For the text-containing cell, return its midpoint in [X, Y] coordinate format. 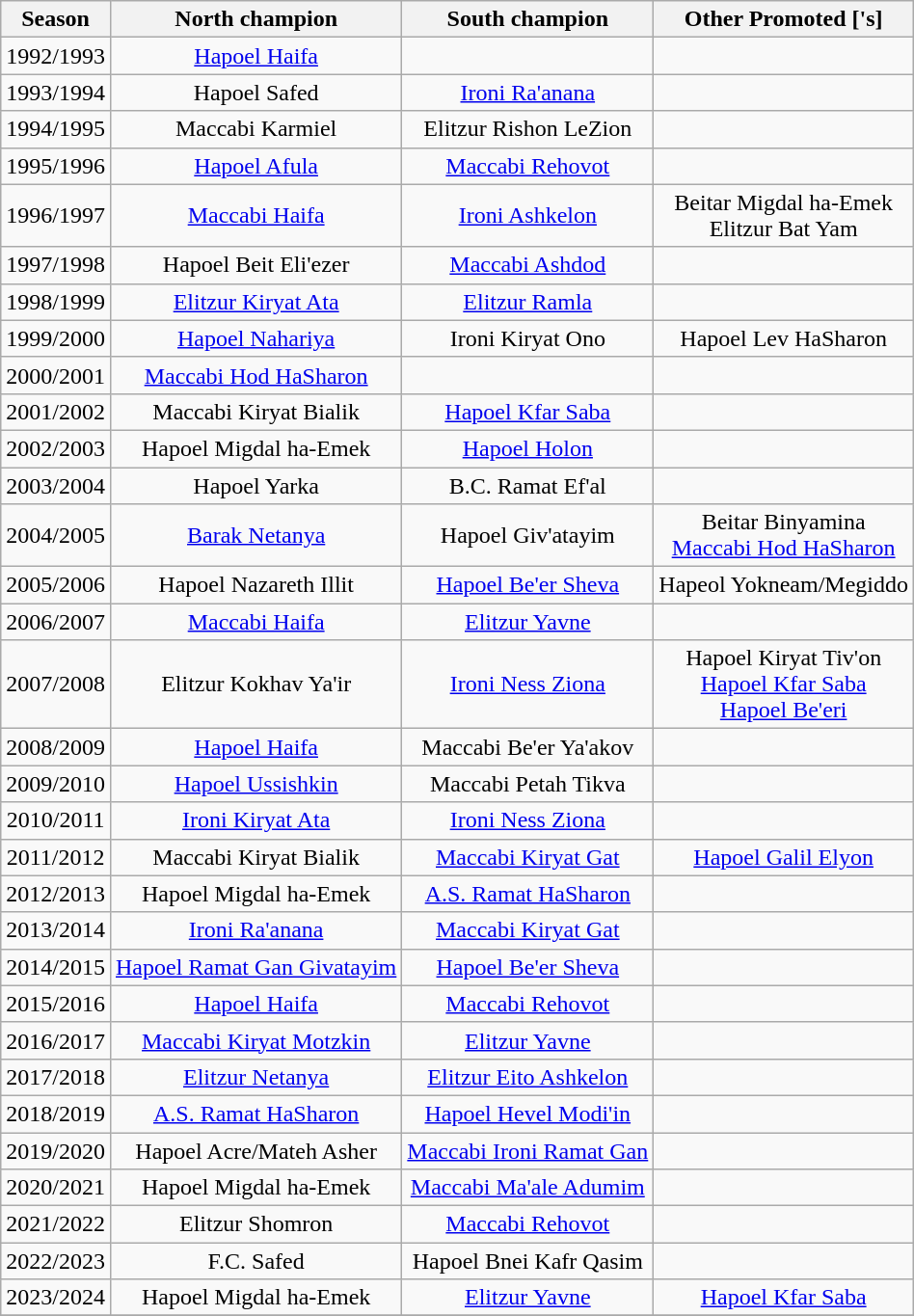
2016/2017 [56, 1040]
Maccabi Petah Tikva [528, 784]
1996/1997 [56, 216]
2020/2021 [56, 1188]
2023/2024 [56, 1298]
Hapoel Nahariya [255, 338]
Season [56, 19]
2021/2022 [56, 1224]
Elitzur Rishon LeZion [528, 129]
1998/1999 [56, 302]
Maccabi Kiryat Motzkin [255, 1040]
Maccabi Karmiel [255, 129]
Elitzur Netanya [255, 1077]
Elitzur Kiryat Ata [255, 302]
Hapoel Afula [255, 166]
Maccabi Ma'ale Adumim [528, 1188]
2010/2011 [56, 820]
Hapoel Beit Eli'ezer [255, 265]
Maccabi Be'er Ya'akov [528, 747]
2015/2016 [56, 1004]
Beitar Migdal ha-Emek Elitzur Bat Yam [784, 216]
Ironi Kiryat Ata [255, 820]
Elitzur Eito Ashkelon [528, 1077]
Hapoel Ussishkin [255, 784]
2007/2008 [56, 685]
F.C. Safed [255, 1261]
2012/2013 [56, 894]
2011/2012 [56, 857]
Hapoel Hevel Modi'in [528, 1114]
2014/2015 [56, 967]
Hapoel Galil Elyon [784, 857]
Hapoel Giv'atayim [528, 536]
Other Promoted ['s] [784, 19]
Hapoel Acre/Mateh Asher [255, 1150]
Elitzur Ramla [528, 302]
2004/2005 [56, 536]
Hapoel Safed [255, 93]
2000/2001 [56, 375]
1994/1995 [56, 129]
Hapoel Ramat Gan Givatayim [255, 967]
Elitzur Kokhav Ya'ir [255, 685]
2001/2002 [56, 412]
1999/2000 [56, 338]
Ironi Ashkelon [528, 216]
2003/2004 [56, 485]
Hapoel Nazareth Illit [255, 585]
Hapeol Yokneam/Megiddo [784, 585]
2022/2023 [56, 1261]
2009/2010 [56, 784]
Barak Netanya [255, 536]
Beitar Binyamina Maccabi Hod HaSharon [784, 536]
2006/2007 [56, 622]
B.C. Ramat Ef'al [528, 485]
Hapoel Kiryat Tiv'on Hapoel Kfar Saba Hapoel Be'eri [784, 685]
North champion [255, 19]
South champion [528, 19]
1995/1996 [56, 166]
2019/2020 [56, 1150]
1993/1994 [56, 93]
2017/2018 [56, 1077]
2008/2009 [56, 747]
Maccabi Hod HaSharon [255, 375]
2018/2019 [56, 1114]
2002/2003 [56, 448]
2013/2014 [56, 930]
Maccabi Ashdod [528, 265]
Ironi Kiryat Ono [528, 338]
Maccabi Ironi Ramat Gan [528, 1150]
1997/1998 [56, 265]
2005/2006 [56, 585]
Hapoel Yarka [255, 485]
Hapoel Lev HaSharon [784, 338]
Hapoel Bnei Kafr Qasim [528, 1261]
Elitzur Shomron [255, 1224]
Hapoel Holon [528, 448]
1992/1993 [56, 56]
